Provide the [X, Y] coordinate of the cell's center where the given text is located.  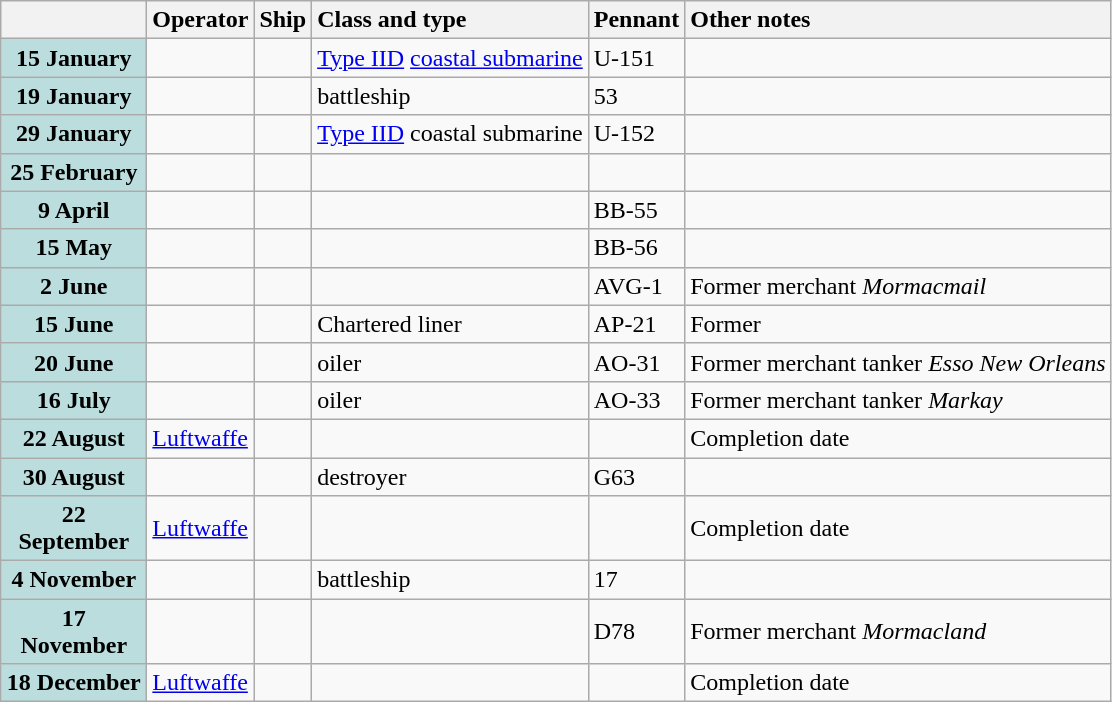
Former merchant tanker Esso New Orleans [898, 362]
AO-31 [636, 362]
4 November [74, 580]
U-151 [636, 58]
53 [636, 96]
18 December [74, 683]
Class and type [450, 20]
2 June [74, 286]
17 [636, 580]
15 January [74, 58]
AO-33 [636, 400]
Ship [283, 20]
Chartered liner [450, 324]
29 January [74, 134]
BB-55 [636, 210]
Former merchant tanker Markay [898, 400]
15 June [74, 324]
Former merchant Mormacmail [898, 286]
Former [898, 324]
Other notes [898, 20]
20 June [74, 362]
AP-21 [636, 324]
Former merchant Mormacland [898, 632]
16 July [74, 400]
22 August [74, 438]
9 April [74, 210]
19 January [74, 96]
BB-56 [636, 248]
G63 [636, 477]
U-152 [636, 134]
Operator [200, 20]
Pennant [636, 20]
AVG-1 [636, 286]
22 September [74, 528]
30 August [74, 477]
destroyer [450, 477]
25 February [74, 172]
15 May [74, 248]
17 November [74, 632]
D78 [636, 632]
